Scan for the cell matching the given text and deliver its (x, y) coordinate at center. 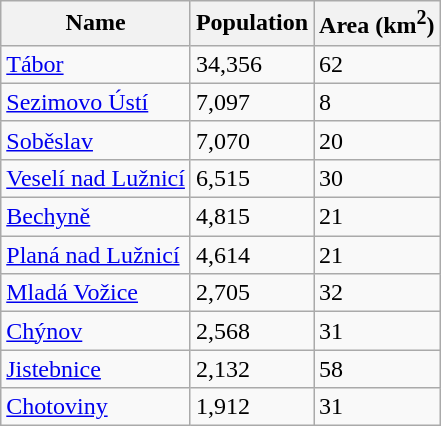
Chýnov (96, 331)
1,912 (252, 407)
2,132 (252, 369)
Bechyně (96, 217)
Soběslav (96, 140)
2,568 (252, 331)
Sezimovo Ústí (96, 102)
4,815 (252, 217)
4,614 (252, 255)
Veselí nad Lužnicí (96, 178)
7,070 (252, 140)
Chotoviny (96, 407)
30 (378, 178)
Name (96, 24)
Planá nad Lužnicí (96, 255)
58 (378, 369)
Jistebnice (96, 369)
20 (378, 140)
8 (378, 102)
2,705 (252, 293)
34,356 (252, 64)
6,515 (252, 178)
Tábor (96, 64)
Area (km2) (378, 24)
Population (252, 24)
7,097 (252, 102)
62 (378, 64)
Mladá Vožice (96, 293)
32 (378, 293)
